Provide the [X, Y] coordinate of the cell's center where the given text is located.  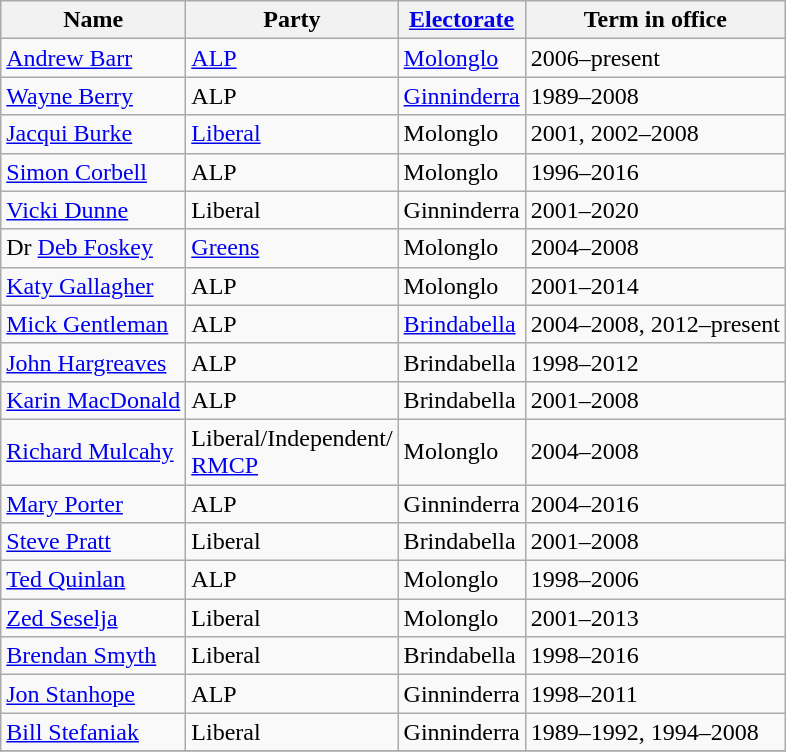
Liberal/Independent/ RMCP [292, 452]
Karin MacDonald [94, 400]
Term in office [655, 20]
Greens [292, 248]
Jacqui Burke [94, 134]
Mick Gentleman [94, 324]
Electorate [462, 20]
Steve Pratt [94, 542]
2006–present [655, 58]
Andrew Barr [94, 58]
1998–2011 [655, 694]
John Hargreaves [94, 362]
Richard Mulcahy [94, 452]
Vicki Dunne [94, 210]
Jon Stanhope [94, 694]
Party [292, 20]
Ted Quinlan [94, 580]
1989–1992, 1994–2008 [655, 732]
2001–2020 [655, 210]
Brendan Smyth [94, 656]
Bill Stefaniak [94, 732]
1996–2016 [655, 172]
Simon Corbell [94, 172]
1998–2012 [655, 362]
2001–2014 [655, 286]
1989–2008 [655, 96]
Katy Gallagher [94, 286]
Zed Seselja [94, 618]
Dr Deb Foskey [94, 248]
2001–2013 [655, 618]
1998–2016 [655, 656]
Name [94, 20]
2001, 2002–2008 [655, 134]
2004–2016 [655, 503]
Mary Porter [94, 503]
2004–2008, 2012–present [655, 324]
1998–2006 [655, 580]
Wayne Berry [94, 96]
